Find where the given text appears and provide that cell's center as [x, y] coordinate. 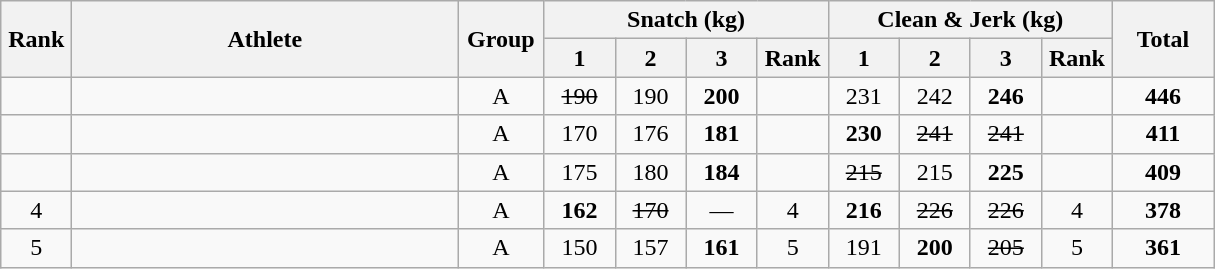
231 [864, 96]
361 [1162, 248]
175 [580, 172]
— [722, 210]
Total [1162, 39]
162 [580, 210]
246 [1006, 96]
157 [650, 248]
Snatch (kg) [686, 20]
378 [1162, 210]
181 [722, 134]
225 [1006, 172]
409 [1162, 172]
176 [650, 134]
230 [864, 134]
205 [1006, 248]
150 [580, 248]
191 [864, 248]
180 [650, 172]
184 [722, 172]
216 [864, 210]
161 [722, 248]
Group [501, 39]
Athlete [265, 39]
446 [1162, 96]
242 [934, 96]
Clean & Jerk (kg) [970, 20]
411 [1162, 134]
